Return (x, y) of the center of cell containing provided text 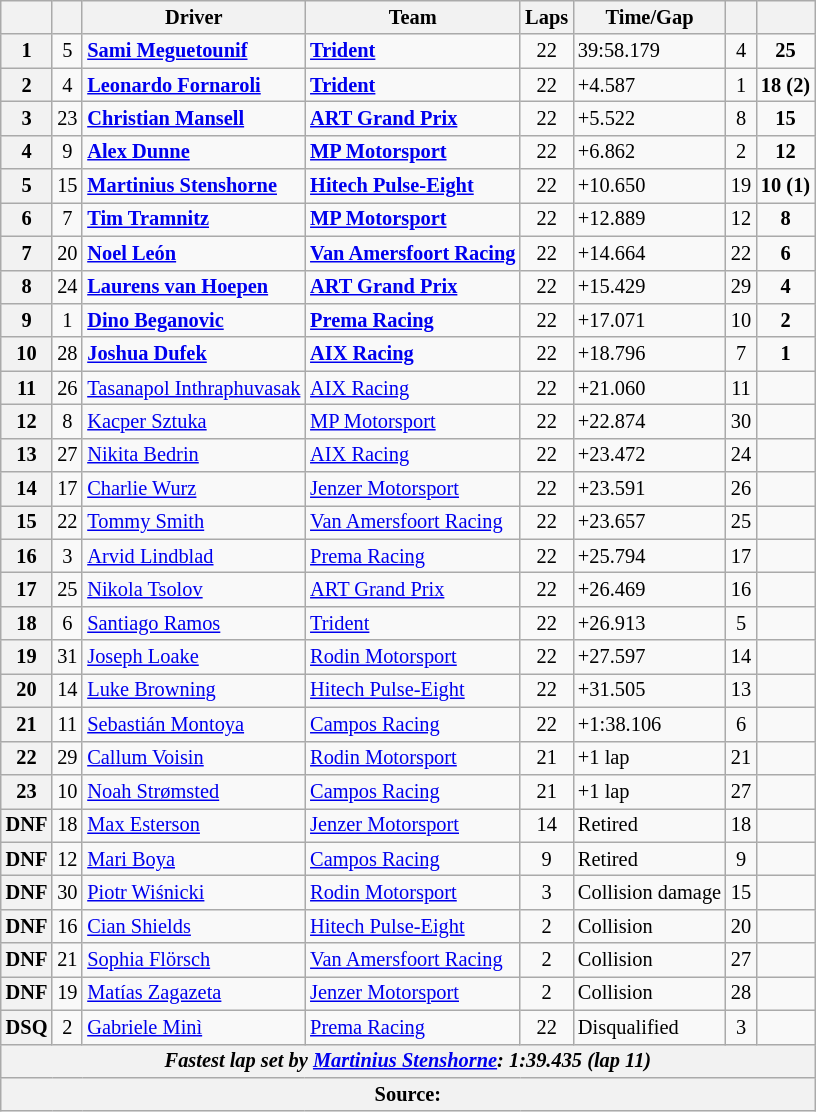
+12.889 (650, 219)
Matías Zagazeta (194, 993)
31 (67, 657)
Tim Tramnitz (194, 219)
+22.874 (650, 421)
+31.505 (650, 690)
Nikita Bedrin (194, 455)
Callum Voisin (194, 758)
Nikola Tsolov (194, 589)
Christian Mansell (194, 118)
Santiago Ramos (194, 623)
Gabriele Minì (194, 1027)
18 (2) (786, 85)
Collision damage (650, 892)
+4.587 (650, 85)
+6.862 (650, 152)
Joshua Dufek (194, 354)
Leonardo Fornaroli (194, 85)
DSQ (27, 1027)
Team (412, 17)
Sami Meguetounif (194, 51)
Arvid Lindblad (194, 556)
+27.597 (650, 657)
Alex Dunne (194, 152)
Driver (194, 17)
Martinius Stenshorne (194, 186)
+23.591 (650, 489)
+17.071 (650, 320)
Kacper Sztuka (194, 421)
+15.429 (650, 287)
Noel León (194, 253)
+10.650 (650, 186)
+25.794 (650, 556)
+23.472 (650, 455)
Tommy Smith (194, 522)
Mari Boya (194, 859)
Time/Gap (650, 17)
Piotr Wiśnicki (194, 892)
+1:38.106 (650, 724)
+14.664 (650, 253)
Source: (408, 1094)
Fastest lap set by Martinius Stenshorne: 1:39.435 (lap 11) (408, 1061)
Max Esterson (194, 825)
Sophia Flörsch (194, 960)
Tasanapol Inthraphuvasak (194, 388)
+26.913 (650, 623)
+5.522 (650, 118)
Noah Strømsted (194, 791)
+21.060 (650, 388)
Cian Shields (194, 926)
Laps (546, 17)
Laurens van Hoepen (194, 287)
39:58.179 (650, 51)
+18.796 (650, 354)
10 (1) (786, 186)
Disqualified (650, 1027)
Sebastián Montoya (194, 724)
+26.469 (650, 589)
Joseph Loake (194, 657)
+23.657 (650, 522)
Charlie Wurz (194, 489)
Dino Beganovic (194, 320)
Luke Browning (194, 690)
